Return the (X, Y) coordinate for the center point of the cell that contains the specified text.  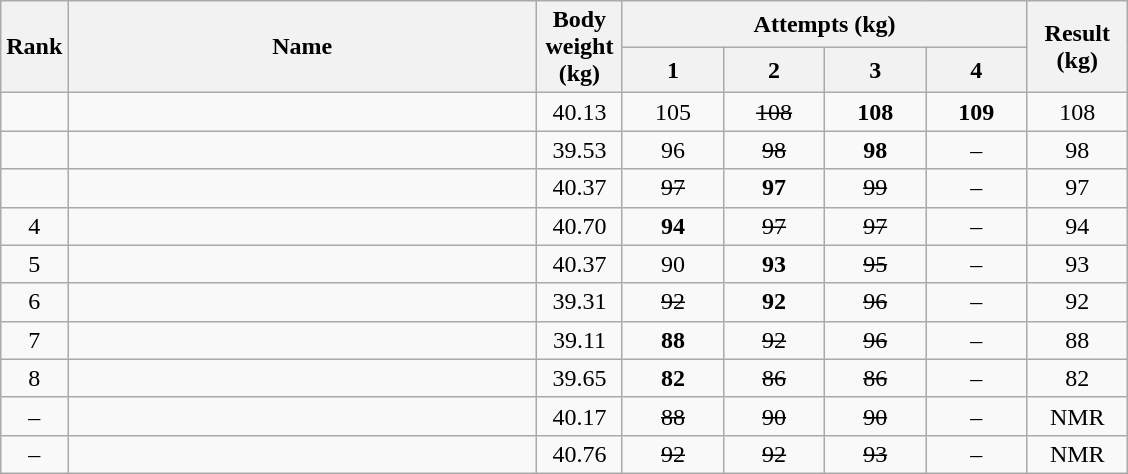
5 (34, 264)
Attempts (kg) (824, 24)
1 (672, 70)
Result (kg) (1078, 47)
39.31 (579, 302)
2 (774, 70)
95 (876, 264)
99 (876, 188)
40.70 (579, 226)
6 (34, 302)
Name (302, 47)
Rank (34, 47)
Body weight (kg) (579, 47)
40.76 (579, 454)
105 (672, 112)
39.11 (579, 340)
39.53 (579, 150)
40.17 (579, 416)
39.65 (579, 378)
8 (34, 378)
7 (34, 340)
40.13 (579, 112)
109 (976, 112)
3 (876, 70)
